From the cell containing the given text, extract its center point as (x, y) coordinate. 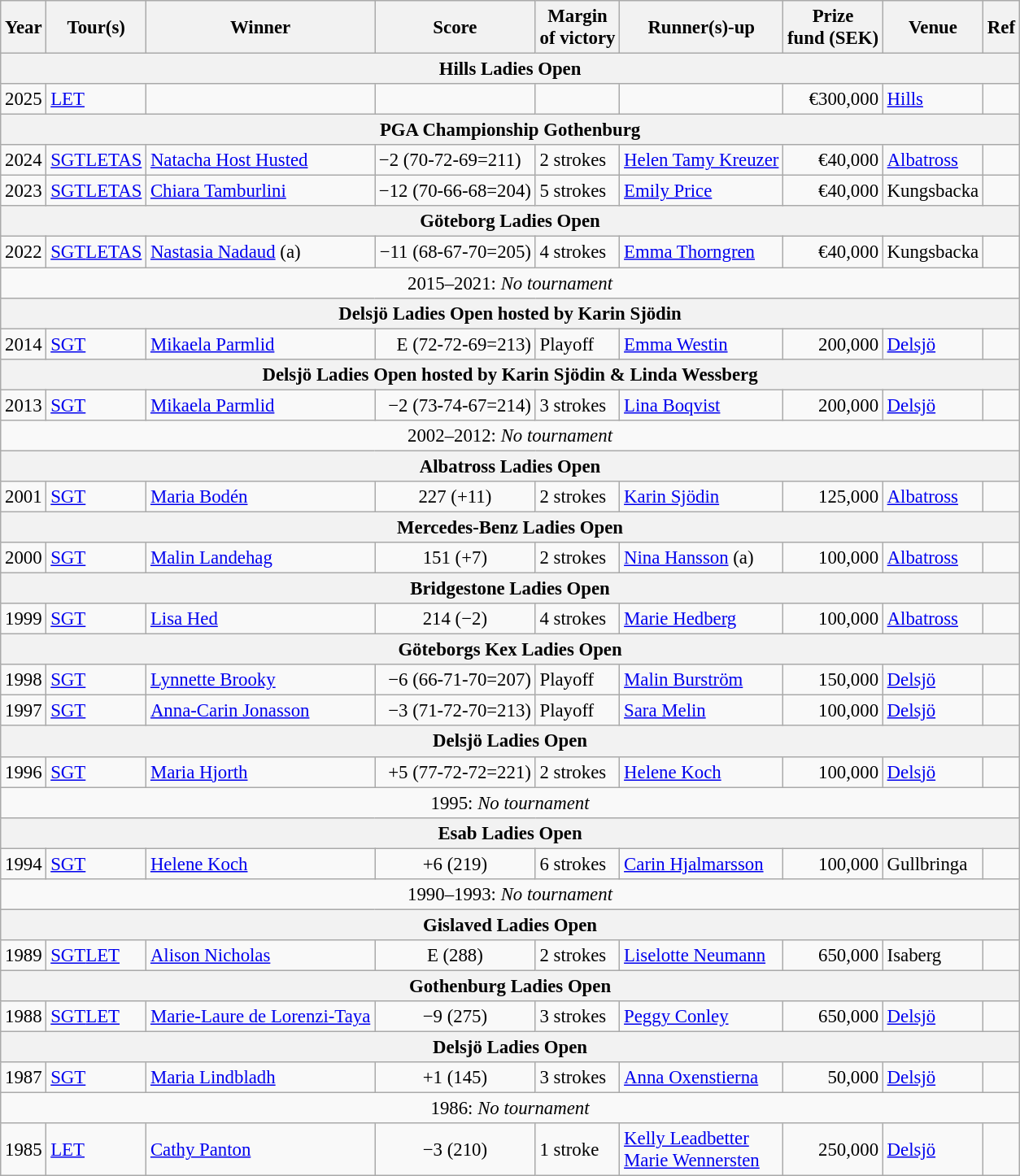
Marie-Laure de Lorenzi-Taya (260, 1017)
Maria Bodén (260, 497)
Nina Hansson (a) (701, 558)
Sara Melin (701, 711)
Ref (1002, 28)
−12 (70-66-68=204) (456, 191)
Delsjö Ladies Open hosted by Karin Sjödin (511, 313)
227 (+11) (456, 497)
Gullbringa (932, 864)
Lynnette Brooky (260, 680)
1994 (24, 864)
1985 (24, 1150)
Cathy Panton (260, 1150)
2001 (24, 497)
150,000 (833, 680)
Maria Lindbladh (260, 1078)
Emma Westin (701, 344)
−11 (68-67-70=205) (456, 252)
Chiara Tamburlini (260, 191)
Malin Landehag (260, 558)
Natacha Host Husted (260, 160)
Prizefund (SEK) (833, 28)
1989 (24, 956)
Gothenburg Ladies Open (511, 986)
Malin Burström (701, 680)
Helen Tamy Kreuzer (701, 160)
1999 (24, 619)
1987 (24, 1078)
50,000 (833, 1078)
€300,000 (833, 99)
−2 (70-72-69=211) (456, 160)
5 strokes (578, 191)
1997 (24, 711)
Anna Oxenstierna (701, 1078)
1986: No tournament (511, 1108)
+1 (145) (456, 1078)
2025 (24, 99)
Isaberg (932, 956)
PGA Championship Gothenburg (511, 130)
6 strokes (578, 864)
1 stroke (578, 1150)
Esab Ladies Open (511, 833)
2014 (24, 344)
Karin Sjödin (701, 497)
Göteborg Ladies Open (511, 222)
Runner(s)-up (701, 28)
−3 (210) (456, 1150)
−9 (275) (456, 1017)
2013 (24, 405)
Nastasia Nadaud (a) (260, 252)
Tour(s) (96, 28)
1998 (24, 680)
1995: No tournament (511, 803)
Year (24, 28)
Marginof victory (578, 28)
1990–1993: No tournament (511, 895)
Mercedes-Benz Ladies Open (511, 527)
2000 (24, 558)
+6 (219) (456, 864)
2015–2021: No tournament (511, 283)
125,000 (833, 497)
Gislaved Ladies Open (511, 925)
E (72-72-69=213) (456, 344)
Delsjö Ladies Open hosted by Karin Sjödin & Linda Wessberg (511, 374)
Liselotte Neumann (701, 956)
−2 (73-74-67=214) (456, 405)
Score (456, 28)
1996 (24, 772)
Anna-Carin Jonasson (260, 711)
Lisa Hed (260, 619)
−6 (66-71-70=207) (456, 680)
2023 (24, 191)
Venue (932, 28)
Peggy Conley (701, 1017)
Hills (932, 99)
250,000 (833, 1150)
Göteborgs Kex Ladies Open (511, 650)
151 (+7) (456, 558)
Maria Hjorth (260, 772)
2024 (24, 160)
Carin Hjalmarsson (701, 864)
Kelly Leadbetter Marie Wennersten (701, 1150)
Bridgestone Ladies Open (511, 589)
Hills Ladies Open (511, 69)
+5 (77-72-72=221) (456, 772)
Lina Boqvist (701, 405)
Marie Hedberg (701, 619)
2022 (24, 252)
1988 (24, 1017)
Emma Thorngren (701, 252)
2002–2012: No tournament (511, 436)
Alison Nicholas (260, 956)
Emily Price (701, 191)
214 (−2) (456, 619)
Winner (260, 28)
Albatross Ladies Open (511, 466)
−3 (71-72-70=213) (456, 711)
E (288) (456, 956)
